From the cell containing the given text, extract its center point as (X, Y) coordinate. 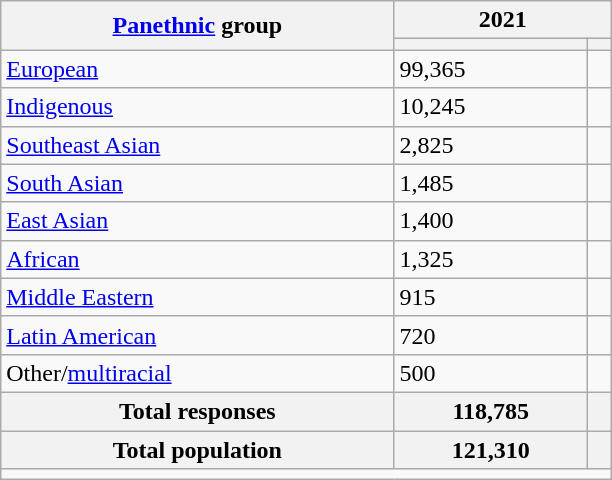
10,245 (491, 107)
915 (491, 297)
2,825 (491, 145)
African (198, 259)
Latin American (198, 335)
Total population (198, 449)
118,785 (491, 411)
East Asian (198, 221)
Middle Eastern (198, 297)
720 (491, 335)
500 (491, 373)
Total responses (198, 411)
1,325 (491, 259)
1,400 (491, 221)
2021 (503, 20)
South Asian (198, 183)
Southeast Asian (198, 145)
Other/multiracial (198, 373)
121,310 (491, 449)
1,485 (491, 183)
Panethnic group (198, 26)
99,365 (491, 69)
Indigenous (198, 107)
European (198, 69)
